Identify which cell holds the provided text, then report its (x, y) central coordinate. 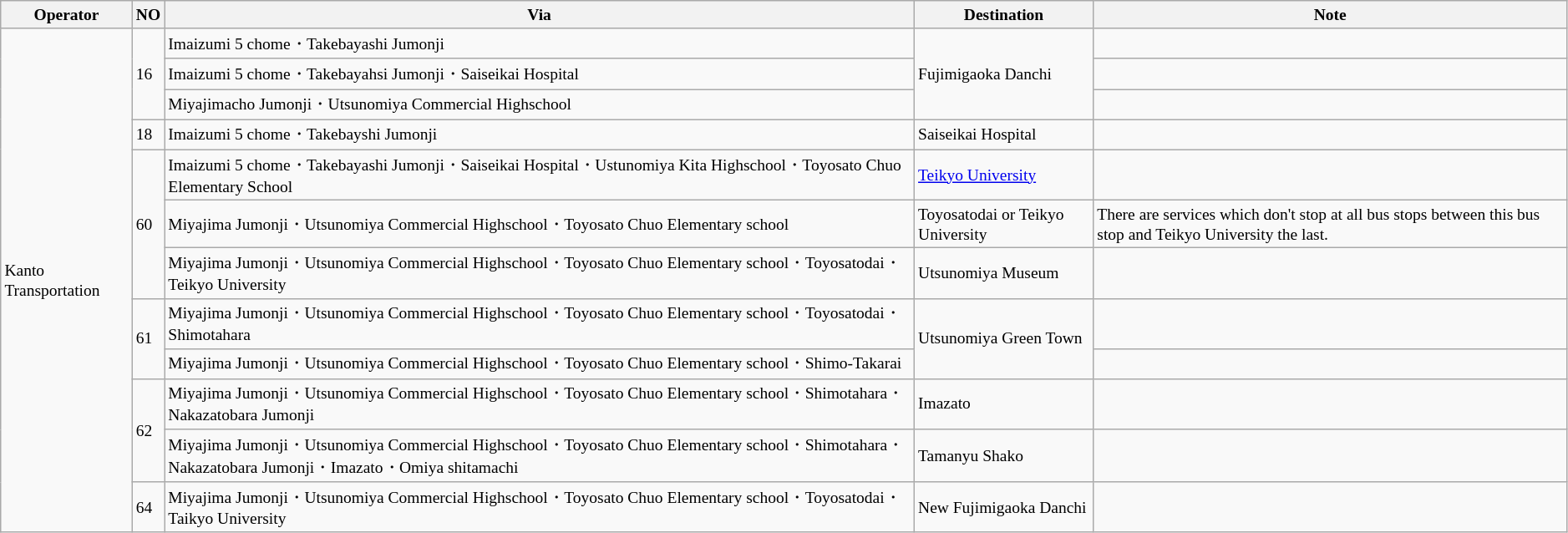
Toyosatodai or Teikyo University (1003, 224)
Fujimigaoka Danchi (1003, 74)
New Fujimigaoka Danchi (1003, 507)
Imaizumi 5 chome・Takebayahsi Jumonji・Saiseikai Hospital (540, 74)
Imaizumi 5 chome・Takebayshi Jumonji (540, 135)
Miyajima Jumonji・Utsunomiya Commercial Highschool・Toyosato Chuo Elementary school・Toyosatodai・Shimotahara (540, 323)
NO (149, 15)
Saiseikai Hospital (1003, 135)
Via (540, 15)
18 (149, 135)
Miyajima Jumonji・Utsunomiya Commercial Highschool・Toyosato Chuo Elementary school・Toyosatodai・Teikyo University (540, 273)
62 (149, 431)
Miyajima Jumonji・Utsunomiya Commercial Highschool・Toyosato Chuo Elementary school・Shimotahara・Nakazatobara Jumonji・Imazato・Omiya shitamachi (540, 456)
Imaizumi 5 chome・Takebayashi Jumonji・Saiseikai Hospital・Ustunomiya Kita Highschool・Toyosato Chuo Elementary School (540, 175)
Miyajimacho Jumonji・Utsunomiya Commercial Highschool (540, 104)
Imazato (1003, 404)
Teikyo University (1003, 175)
There are services which don't stop at all bus stops between this bus stop and Teikyo University the last. (1330, 224)
Operator (67, 15)
61 (149, 339)
Miyajima Jumonji・Utsunomiya Commercial Highschool・Toyosato Chuo Elementary school・Shimotahara・Nakazatobara Jumonji (540, 404)
16 (149, 74)
Miyajima Jumonji・Utsunomiya Commercial Highschool・Toyosato Chuo Elementary school (540, 224)
64 (149, 507)
Miyajima Jumonji・Utsunomiya Commercial Highschool・Toyosato Chuo Elementary school・Shimo-Takarai (540, 363)
Tamanyu Shako (1003, 456)
Utsunomiya Museum (1003, 273)
Miyajima Jumonji・Utsunomiya Commercial Highschool・Toyosato Chuo Elementary school・Toyosatodai・Taikyo University (540, 507)
Kanto Transportation (67, 281)
Utsunomiya Green Town (1003, 339)
60 (149, 224)
Destination (1003, 15)
Note (1330, 15)
Imaizumi 5 chome・Takebayashi Jumonji (540, 43)
